Output the [x, y] coordinate of the center of the cell containing the given text.  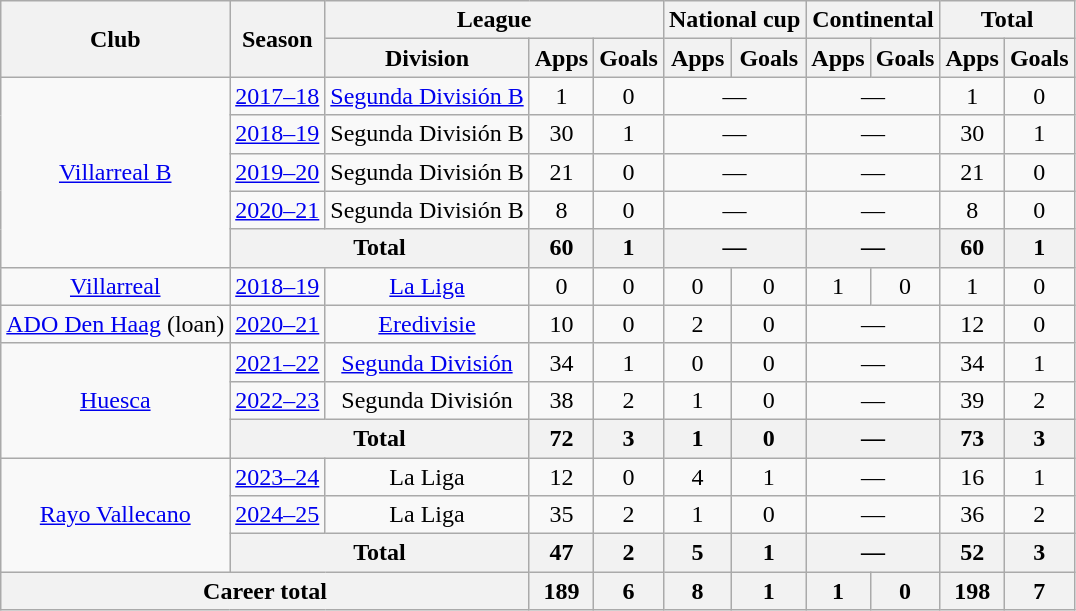
198 [972, 591]
52 [972, 553]
36 [972, 515]
10 [561, 324]
Huesca [116, 400]
72 [561, 438]
47 [561, 553]
2024–25 [278, 515]
ADO Den Haag (loan) [116, 324]
Villarreal [116, 286]
6 [629, 591]
16 [972, 477]
League [494, 20]
2019–20 [278, 172]
4 [697, 477]
35 [561, 515]
Club [116, 39]
5 [697, 553]
Villarreal B [116, 172]
2022–23 [278, 400]
73 [972, 438]
Eredivisie [427, 324]
39 [972, 400]
Continental [873, 20]
Rayo Vallecano [116, 515]
National cup [734, 20]
Season [278, 39]
2021–22 [278, 362]
Career total [265, 591]
38 [561, 400]
7 [1039, 591]
2023–24 [278, 477]
2017–18 [278, 96]
189 [561, 591]
Division [427, 58]
